Pinpoint the cell where the given text exists, returning its [x, y] midpoint coordinate. 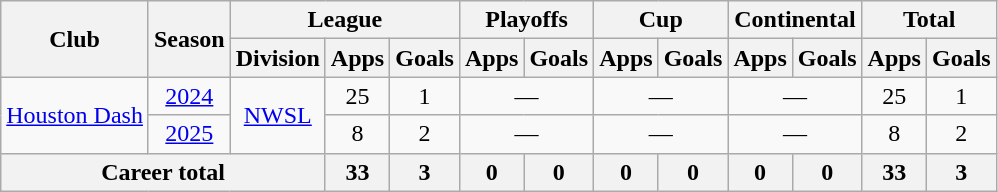
League [344, 20]
2025 [189, 134]
Playoffs [526, 20]
Total [929, 20]
Club [75, 39]
NWSL [278, 115]
Continental [795, 20]
Career total [164, 172]
Houston Dash [75, 115]
Division [278, 58]
Season [189, 39]
Cup [661, 20]
2024 [189, 96]
